Scan for the cell matching the given text and deliver its (x, y) coordinate at center. 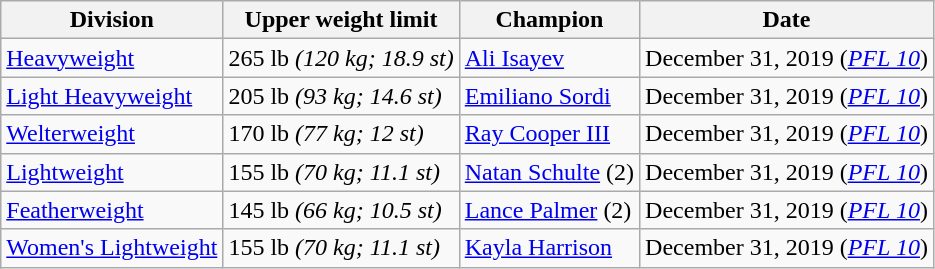
Light Heavyweight (112, 96)
Lightweight (112, 172)
Date (787, 20)
170 lb (77 kg; 12 st) (341, 134)
Featherweight (112, 210)
Heavyweight (112, 58)
265 lb (120 kg; 18.9 st) (341, 58)
205 lb (93 kg; 14.6 st) (341, 96)
Emiliano Sordi (549, 96)
Kayla Harrison (549, 248)
Champion (549, 20)
Natan Schulte (2) (549, 172)
Division (112, 20)
Ray Cooper III (549, 134)
Upper weight limit (341, 20)
Welterweight (112, 134)
Women's Lightweight (112, 248)
Lance Palmer (2) (549, 210)
Ali Isayev (549, 58)
145 lb (66 kg; 10.5 st) (341, 210)
